Search for the cell housing the specified text and yield its (X, Y) center coordinate. 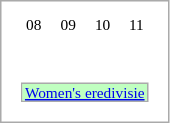
08 (33, 24)
09 (68, 24)
11 (136, 24)
10 (102, 24)
